Output the (X, Y) coordinate of the center of the cell containing the given text.  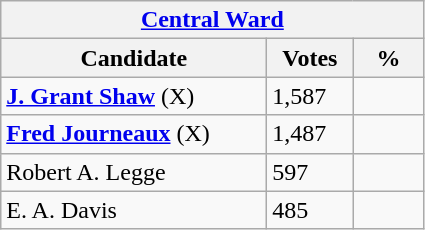
E. A. Davis (134, 210)
1,587 (310, 96)
Central Ward (212, 20)
485 (310, 210)
Votes (310, 58)
J. Grant Shaw (X) (134, 96)
Robert A. Legge (134, 172)
1,487 (310, 134)
597 (310, 172)
% (388, 58)
Candidate (134, 58)
Fred Journeaux (X) (134, 134)
